Return the [x, y] coordinate for the center point of the cell that contains the specified text.  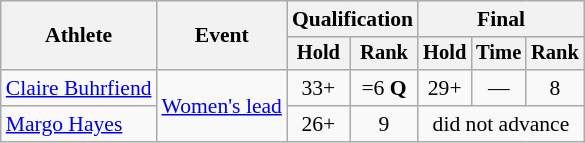
8 [555, 88]
29+ [444, 88]
did not advance [501, 124]
Margo Hayes [79, 124]
33+ [318, 88]
Time [498, 54]
26+ [318, 124]
Women's lead [222, 106]
=6 Q [384, 88]
Athlete [79, 36]
Claire Buhrfiend [79, 88]
— [498, 88]
Final [501, 19]
9 [384, 124]
Event [222, 36]
Qualification [352, 19]
